Return the [x, y] coordinate for the center point of the cell that contains the specified text.  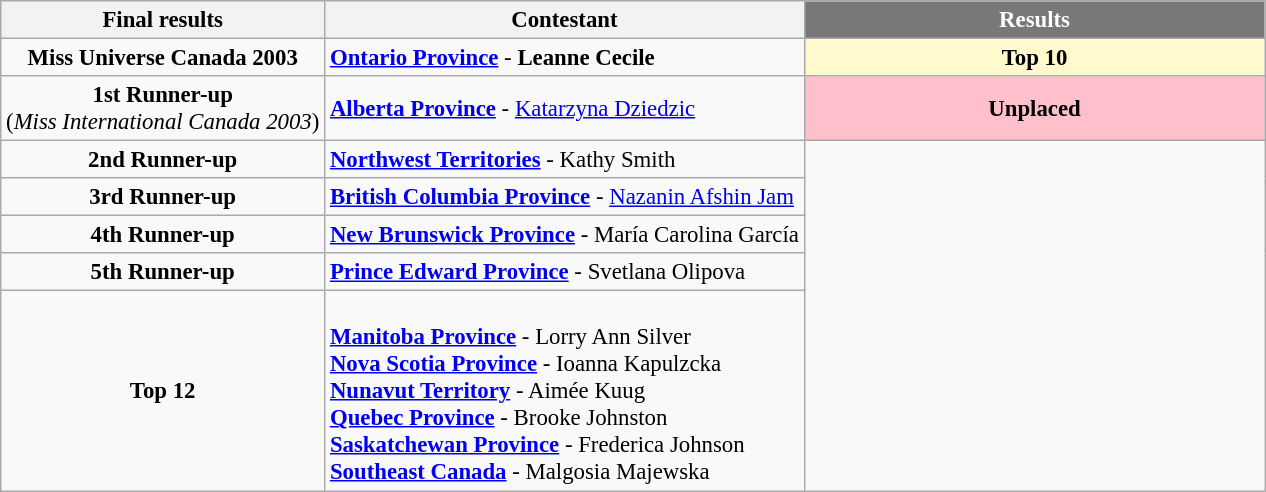
Results [1034, 20]
Top 12 [163, 391]
Miss Universe Canada 2003 [163, 58]
1st Runner-up(Miss International Canada 2003) [163, 108]
Top 10 [1034, 58]
Prince Edward Province - Svetlana Olipova [565, 273]
New Brunswick Province - María Carolina García [565, 235]
Unplaced [1034, 108]
3rd Runner-up [163, 197]
Final results [163, 20]
Alberta Province - Katarzyna Dziedzic [565, 108]
Ontario Province - Leanne Cecile [565, 58]
British Columbia Province - Nazanin Afshin Jam [565, 197]
5th Runner-up [163, 273]
2nd Runner-up [163, 160]
Northwest Territories - Kathy Smith [565, 160]
Contestant [565, 20]
4th Runner-up [163, 235]
